Output the (X, Y) coordinate of the center of the cell containing the given text.  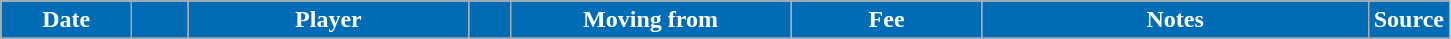
Source (1408, 20)
Moving from (650, 20)
Date (66, 20)
Notes (1175, 20)
Player (328, 20)
Fee (886, 20)
